Provide the (x, y) coordinate of the cell's center where the given text is located.  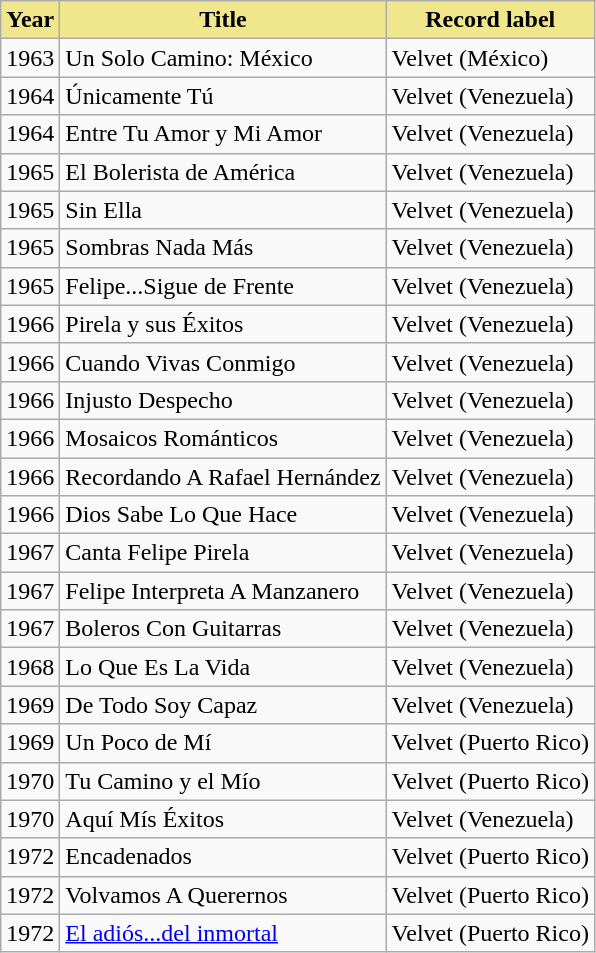
Volvamos A Querernos (223, 895)
Year (30, 20)
Un Solo Camino: México (223, 58)
Entre Tu Amor y Mi Amor (223, 134)
Aquí Mís Éxitos (223, 819)
Canta Felipe Pirela (223, 553)
De Todo Soy Capaz (223, 705)
Felipe...Sigue de Frente (223, 286)
Encadenados (223, 857)
Velvet (México) (490, 58)
El Bolerista de América (223, 172)
Boleros Con Guitarras (223, 629)
1963 (30, 58)
Un Poco de Mí (223, 743)
Lo Que Es La Vida (223, 667)
1968 (30, 667)
Pirela y sus Éxitos (223, 324)
Cuando Vivas Conmigo (223, 362)
Sombras Nada Más (223, 248)
Tu Camino y el Mío (223, 781)
Felipe Interpreta A Manzanero (223, 591)
Sin Ella (223, 210)
Recordando A Rafael Hernández (223, 477)
Únicamente Tú (223, 96)
Mosaicos Románticos (223, 438)
El adiós...del inmortal (223, 933)
Dios Sabe Lo Que Hace (223, 515)
Title (223, 20)
Record label (490, 20)
Injusto Despecho (223, 400)
